Return (X, Y) of the center of cell containing provided text 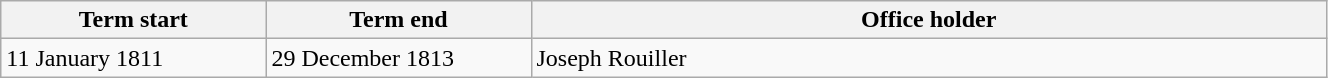
Office holder (928, 20)
Term end (398, 20)
11 January 1811 (134, 58)
Term start (134, 20)
Joseph Rouiller (928, 58)
29 December 1813 (398, 58)
